Find where the given text appears and provide that cell's center as (X, Y) coordinate. 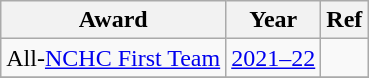
All-NCHC First Team (114, 58)
2021–22 (274, 58)
Award (114, 20)
Year (274, 20)
Ref (344, 20)
